Scan for the cell matching the given text and deliver its [x, y] coordinate at center. 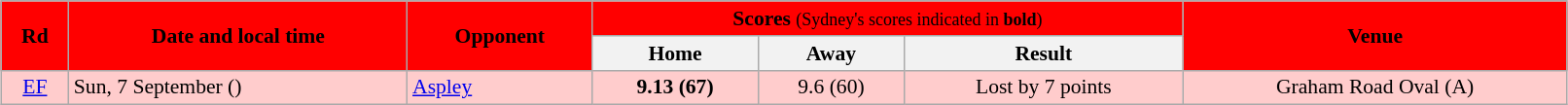
Date and local time [238, 35]
Result [1043, 53]
Sun, 7 September () [238, 87]
9.13 (67) [675, 87]
Home [675, 53]
Opponent [500, 35]
EF [35, 87]
Lost by 7 points [1043, 87]
Rd [35, 35]
Venue [1375, 35]
Aspley [500, 87]
9.6 (60) [831, 87]
Graham Road Oval (A) [1375, 87]
Away [831, 53]
Scores (Sydney's scores indicated in bold) [888, 18]
